Pinpoint the cell where the given text exists, returning its (x, y) midpoint coordinate. 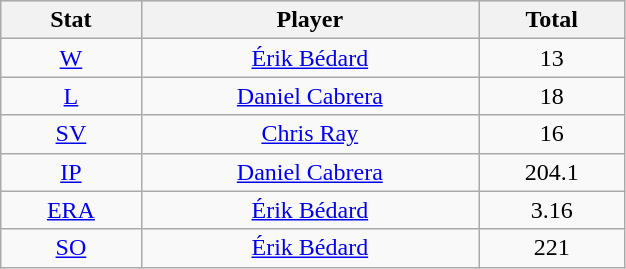
204.1 (552, 172)
Stat (71, 20)
IP (71, 172)
18 (552, 96)
16 (552, 134)
3.16 (552, 210)
Player (310, 20)
Chris Ray (310, 134)
L (71, 96)
SO (71, 248)
W (71, 58)
13 (552, 58)
221 (552, 248)
Total (552, 20)
ERA (71, 210)
SV (71, 134)
